Return the [x, y] coordinate for the center point of the cell that contains the specified text.  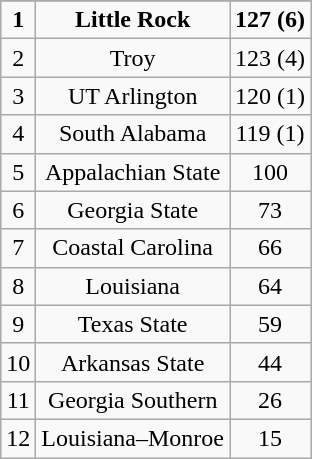
Arkansas State [133, 362]
Georgia Southern [133, 400]
12 [18, 438]
6 [18, 210]
Louisiana–Monroe [133, 438]
120 (1) [270, 96]
9 [18, 324]
11 [18, 400]
10 [18, 362]
Little Rock [133, 20]
64 [270, 286]
Georgia State [133, 210]
Troy [133, 58]
3 [18, 96]
Appalachian State [133, 172]
Texas State [133, 324]
UT Arlington [133, 96]
2 [18, 58]
4 [18, 134]
127 (6) [270, 20]
26 [270, 400]
7 [18, 248]
59 [270, 324]
8 [18, 286]
Louisiana [133, 286]
Coastal Carolina [133, 248]
5 [18, 172]
66 [270, 248]
1 [18, 20]
73 [270, 210]
South Alabama [133, 134]
15 [270, 438]
100 [270, 172]
123 (4) [270, 58]
119 (1) [270, 134]
44 [270, 362]
